Extract the [x, y] coordinate from the center of the cell holding the provided text.  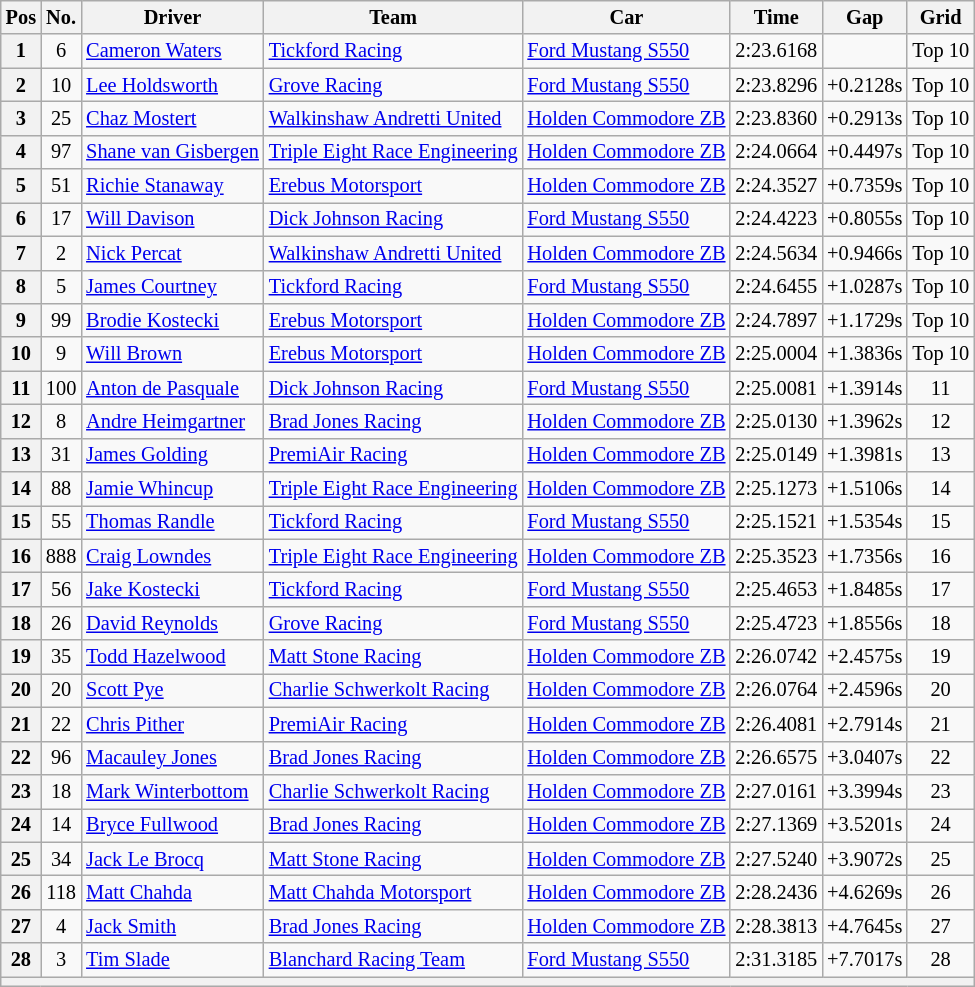
Cameron Waters [172, 51]
2:26.0742 [776, 657]
2:24.5634 [776, 253]
2:31.3185 [776, 960]
2:25.0130 [776, 421]
+2.4575s [864, 657]
35 [61, 657]
Nick Percat [172, 253]
Gap [864, 17]
Anton de Pasquale [172, 388]
+1.5354s [864, 522]
+4.7645s [864, 926]
+1.7356s [864, 556]
2:25.0081 [776, 388]
88 [61, 489]
+1.3981s [864, 455]
+0.7359s [864, 186]
Tim Slade [172, 960]
Thomas Randle [172, 522]
+1.0287s [864, 287]
+2.4596s [864, 690]
2:24.6455 [776, 287]
+0.9466s [864, 253]
No. [61, 17]
Blanchard Racing Team [394, 960]
+0.2128s [864, 85]
+0.8055s [864, 219]
2:23.6168 [776, 51]
+1.3836s [864, 354]
Matt Chahda Motorsport [394, 892]
Grid [940, 17]
51 [61, 186]
+2.7914s [864, 724]
34 [61, 859]
+0.2913s [864, 118]
+1.8485s [864, 589]
Richie Stanaway [172, 186]
Chaz Mostert [172, 118]
Scott Pye [172, 690]
31 [61, 455]
2:26.0764 [776, 690]
2:25.4653 [776, 589]
2:26.6575 [776, 758]
2:25.0004 [776, 354]
Bryce Fullwood [172, 825]
Brodie Kostecki [172, 320]
2:24.4223 [776, 219]
Jack Smith [172, 926]
2:28.2436 [776, 892]
+3.5201s [864, 825]
+3.0407s [864, 758]
+0.4497s [864, 152]
2:27.5240 [776, 859]
+3.3994s [864, 791]
+1.5106s [864, 489]
Lee Holdsworth [172, 85]
Chris Pither [172, 724]
+1.1729s [864, 320]
Car [626, 17]
Team [394, 17]
James Courtney [172, 287]
Jamie Whincup [172, 489]
James Golding [172, 455]
2:23.8296 [776, 85]
+4.6269s [864, 892]
Pos [21, 17]
Matt Chahda [172, 892]
Macauley Jones [172, 758]
Will Davison [172, 219]
2:25.3523 [776, 556]
Andre Heimgartner [172, 421]
100 [61, 388]
Jake Kostecki [172, 589]
Jack Le Brocq [172, 859]
56 [61, 589]
118 [61, 892]
+1.8556s [864, 623]
+1.3962s [864, 421]
2:25.1521 [776, 522]
Shane van Gisbergen [172, 152]
2:25.4723 [776, 623]
2:25.1273 [776, 489]
Will Brown [172, 354]
2:25.0149 [776, 455]
2:27.0161 [776, 791]
2:27.1369 [776, 825]
2:24.0664 [776, 152]
888 [61, 556]
Time [776, 17]
99 [61, 320]
+7.7017s [864, 960]
+1.3914s [864, 388]
55 [61, 522]
+3.9072s [864, 859]
2:24.7897 [776, 320]
2:26.4081 [776, 724]
Craig Lowndes [172, 556]
2:23.8360 [776, 118]
2:24.3527 [776, 186]
1 [21, 51]
Driver [172, 17]
Todd Hazelwood [172, 657]
2:28.3813 [776, 926]
7 [21, 253]
97 [61, 152]
96 [61, 758]
Mark Winterbottom [172, 791]
David Reynolds [172, 623]
